Identify which cell holds the provided text, then report its (x, y) central coordinate. 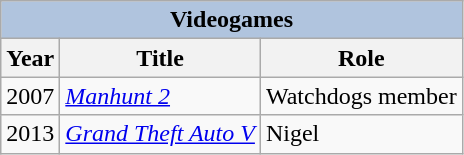
Year (30, 58)
2013 (30, 134)
Manhunt 2 (160, 96)
Videogames (232, 20)
2007 (30, 96)
Nigel (361, 134)
Grand Theft Auto V (160, 134)
Title (160, 58)
Role (361, 58)
Watchdogs member (361, 96)
